Locate the cell with the specified text and output its [X, Y] center coordinate. 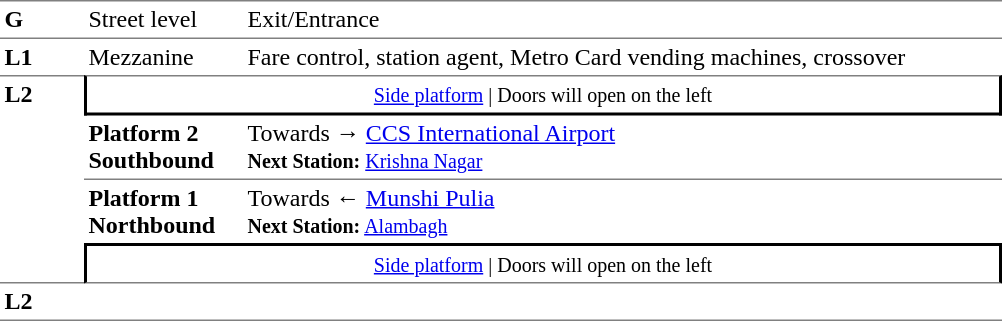
Platform 1Northbound [164, 212]
Platform 2Southbound [164, 148]
Towards → CCS International AirportNext Station: Krishna Nagar [622, 148]
Towards ← Munshi PuliaNext Station: Alambagh [622, 212]
L2 [42, 179]
L1 [42, 57]
Street level [164, 20]
Fare control, station agent, Metro Card vending machines, crossover [622, 57]
Exit/Entrance [622, 20]
G [42, 20]
Mezzanine [164, 57]
